Detect which cell encompasses the target text, then output its [x, y] center coordinate. 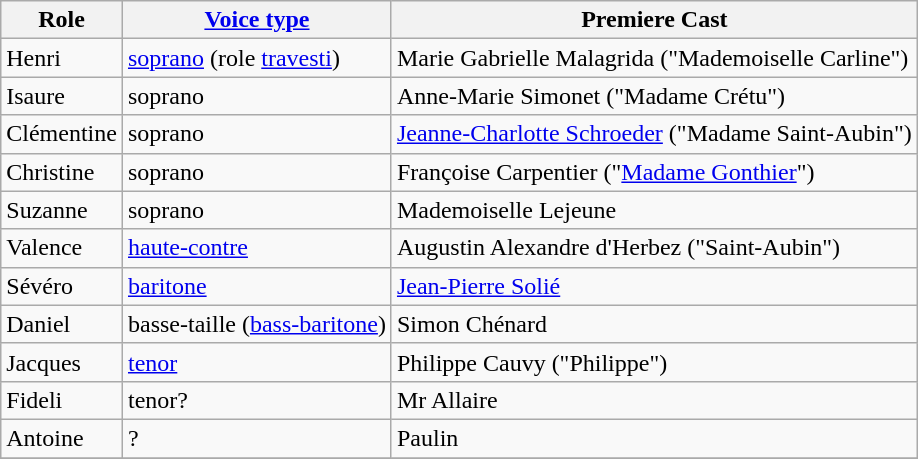
Jacques [62, 362]
soprano (role travesti) [256, 58]
Jean-Pierre Solié [654, 286]
Antoine [62, 438]
Mademoiselle Lejeune [654, 210]
Valence [62, 248]
Daniel [62, 324]
Voice type [256, 20]
Anne-Marie Simonet ("Madame Crétu") [654, 96]
Fideli [62, 400]
Françoise Carpentier ("Madame Gonthier") [654, 172]
Mr Allaire [654, 400]
Marie Gabrielle Malagrida ("Mademoiselle Carline") [654, 58]
Simon Chénard [654, 324]
haute-contre [256, 248]
Henri [62, 58]
Christine [62, 172]
baritone [256, 286]
basse-taille (bass-baritone) [256, 324]
? [256, 438]
Isaure [62, 96]
Jeanne-Charlotte Schroeder ("Madame Saint-Aubin") [654, 134]
Augustin Alexandre d'Herbez ("Saint-Aubin") [654, 248]
Sévéro [62, 286]
Suzanne [62, 210]
tenor? [256, 400]
Role [62, 20]
Philippe Cauvy ("Philippe") [654, 362]
Premiere Cast [654, 20]
Clémentine [62, 134]
tenor [256, 362]
Paulin [654, 438]
